Output the [X, Y] coordinate of the center of the cell containing the given text.  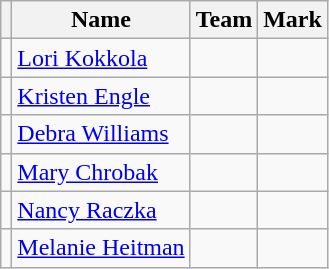
Melanie Heitman [101, 248]
Kristen Engle [101, 96]
Team [224, 20]
Mary Chrobak [101, 172]
Debra Williams [101, 134]
Lori Kokkola [101, 58]
Name [101, 20]
Nancy Raczka [101, 210]
Mark [293, 20]
